Return (x, y) of the center of cell containing provided text 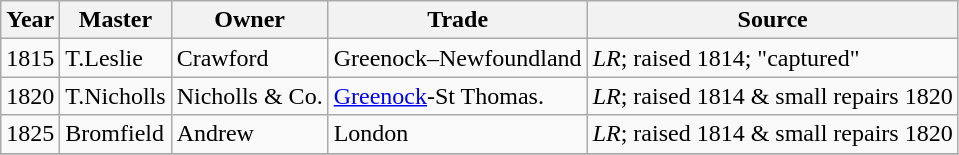
1815 (30, 58)
Master (116, 20)
Source (772, 20)
T.Leslie (116, 58)
Year (30, 20)
Trade (458, 20)
Bromfield (116, 134)
Nicholls & Co. (250, 96)
Owner (250, 20)
LR; raised 1814; "captured" (772, 58)
Greenock–Newfoundland (458, 58)
Andrew (250, 134)
1820 (30, 96)
T.Nicholls (116, 96)
London (458, 134)
Greenock-St Thomas. (458, 96)
Crawford (250, 58)
1825 (30, 134)
